Return [x, y] of the center of cell containing provided text 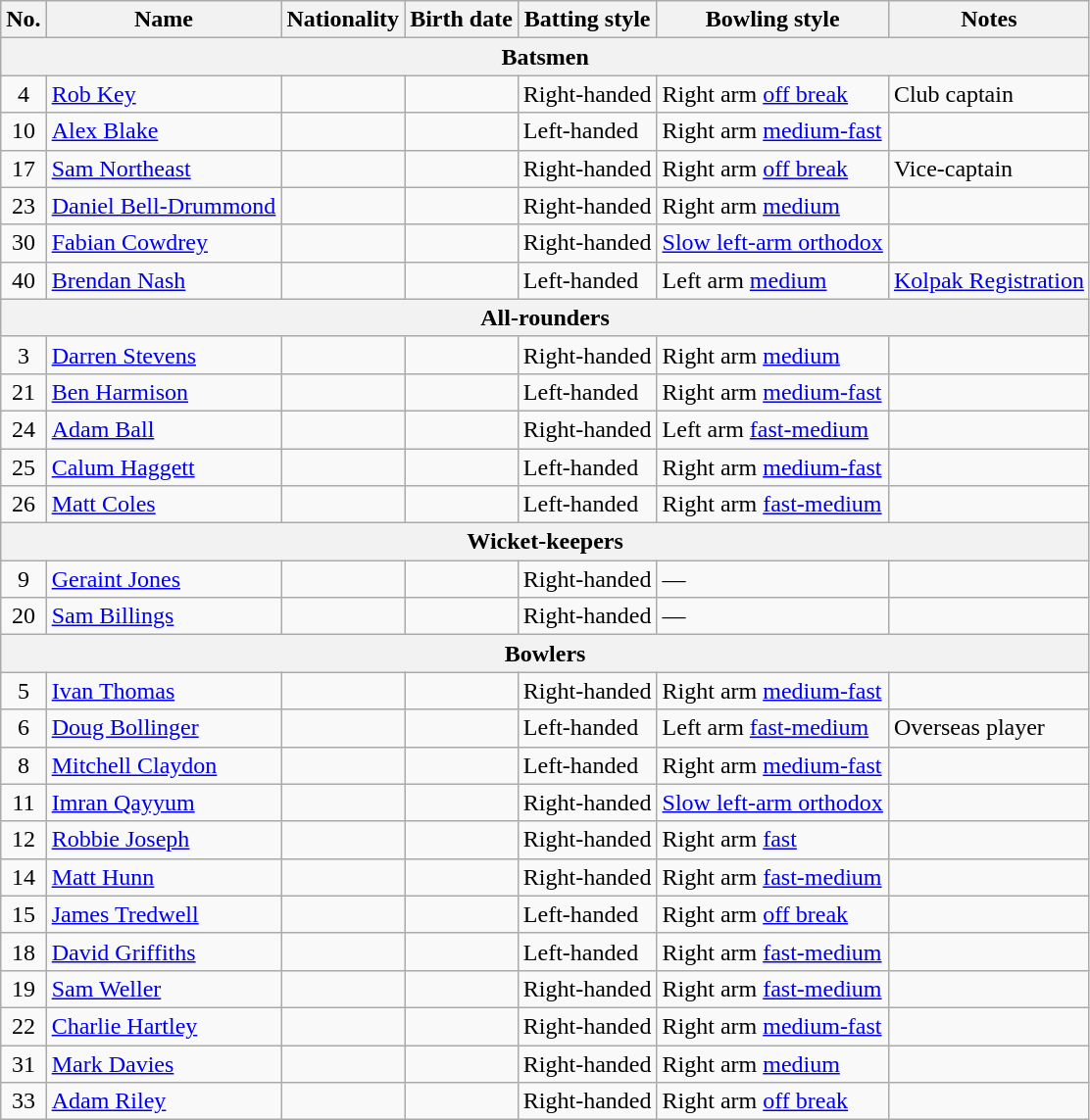
Ivan Thomas [164, 691]
Mitchell Claydon [164, 765]
Brendan Nash [164, 280]
Alex Blake [164, 131]
30 [24, 243]
Daniel Bell-Drummond [164, 206]
25 [24, 467]
David Griffiths [164, 951]
3 [24, 355]
19 [24, 989]
Vice-captain [988, 169]
Ben Harmison [164, 392]
31 [24, 1063]
17 [24, 169]
Batsmen [545, 57]
40 [24, 280]
Bowlers [545, 654]
Robbie Joseph [164, 840]
9 [24, 579]
21 [24, 392]
Kolpak Registration [988, 280]
Right arm fast [772, 840]
Notes [988, 20]
Birth date [462, 20]
Overseas player [988, 728]
Sam Weller [164, 989]
23 [24, 206]
Sam Billings [164, 616]
22 [24, 1026]
24 [24, 429]
11 [24, 803]
5 [24, 691]
Calum Haggett [164, 467]
8 [24, 765]
James Tredwell [164, 914]
Adam Riley [164, 1101]
Nationality [343, 20]
33 [24, 1101]
No. [24, 20]
10 [24, 131]
Mark Davies [164, 1063]
All-rounders [545, 317]
6 [24, 728]
4 [24, 94]
Rob Key [164, 94]
20 [24, 616]
Club captain [988, 94]
Adam Ball [164, 429]
Left arm medium [772, 280]
Darren Stevens [164, 355]
Charlie Hartley [164, 1026]
Bowling style [772, 20]
Name [164, 20]
Matt Hunn [164, 877]
Sam Northeast [164, 169]
15 [24, 914]
26 [24, 505]
Imran Qayyum [164, 803]
Fabian Cowdrey [164, 243]
Geraint Jones [164, 579]
14 [24, 877]
Matt Coles [164, 505]
12 [24, 840]
Doug Bollinger [164, 728]
18 [24, 951]
Batting style [587, 20]
Wicket-keepers [545, 542]
